Identify which cell holds the provided text, then report its (x, y) central coordinate. 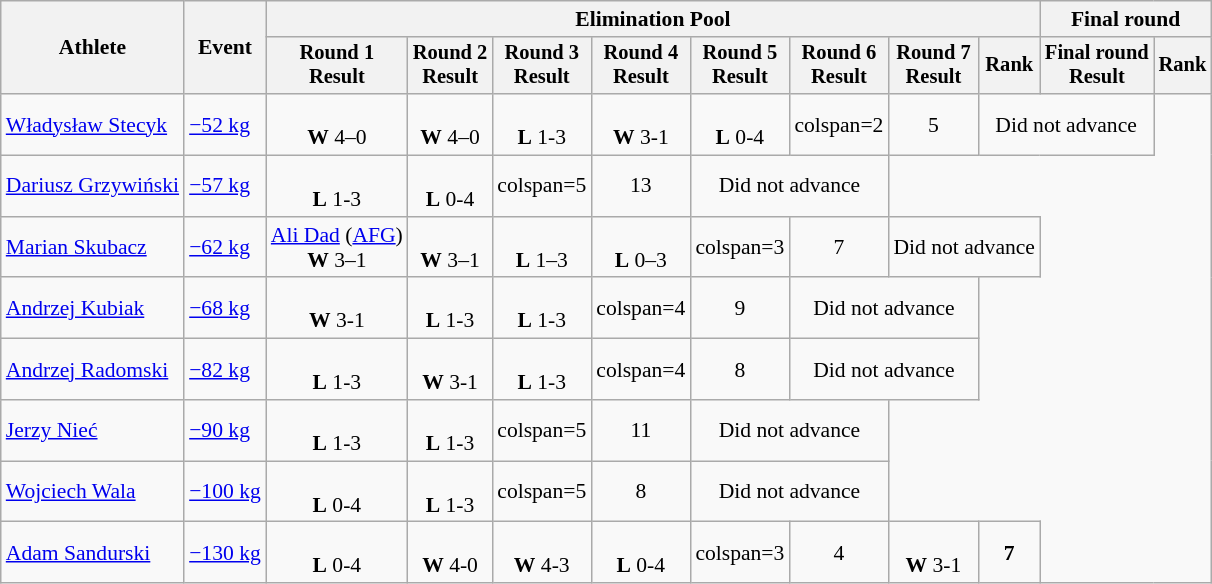
Round 4Result (640, 66)
4 (838, 552)
11 (640, 430)
−90 kg (225, 430)
−100 kg (225, 492)
Athlete (92, 48)
Round 1Result (337, 66)
W 4-0 (450, 552)
L 0–3 (640, 248)
Event (225, 48)
Round 2Result (450, 66)
L 1–3 (542, 248)
−130 kg (225, 552)
Marian Skubacz (92, 248)
13 (640, 186)
9 (740, 308)
5 (933, 124)
Ali Dad (AFG)W 3–1 (337, 248)
Wojciech Wala (92, 492)
−57 kg (225, 186)
Round 6Result (838, 66)
colspan=2 (838, 124)
Round 3Result (542, 66)
Władysław Stecyk (92, 124)
W 3–1 (450, 248)
Andrzej Kubiak (92, 308)
Final round (1126, 19)
−62 kg (225, 248)
Andrzej Radomski (92, 370)
Adam Sandurski (92, 552)
W 4-3 (542, 552)
Dariusz Grzywiński (92, 186)
−52 kg (225, 124)
Round 7Result (933, 66)
Final roundResult (1097, 66)
Elimination Pool (653, 19)
−68 kg (225, 308)
Round 5Result (740, 66)
Jerzy Nieć (92, 430)
−82 kg (225, 370)
